Scan for the cell matching the given text and deliver its (x, y) coordinate at center. 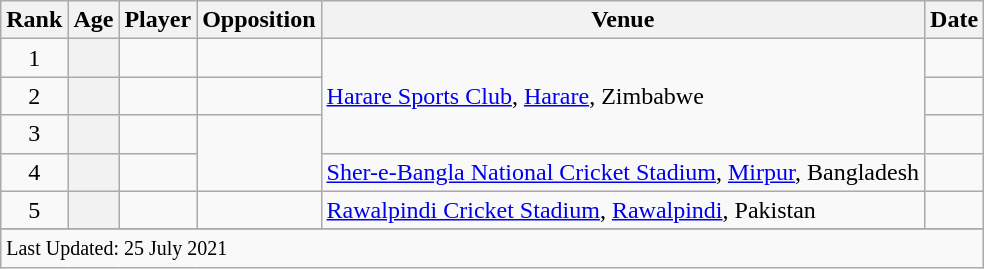
1 (34, 58)
Age (94, 20)
Venue (622, 20)
3 (34, 134)
Rank (34, 20)
Date (954, 20)
Last Updated: 25 July 2021 (492, 248)
Player (158, 20)
5 (34, 210)
Sher-e-Bangla National Cricket Stadium, Mirpur, Bangladesh (622, 172)
4 (34, 172)
Opposition (259, 20)
Harare Sports Club, Harare, Zimbabwe (622, 96)
Rawalpindi Cricket Stadium, Rawalpindi, Pakistan (622, 210)
2 (34, 96)
